Return (X, Y) of the center of cell containing provided text 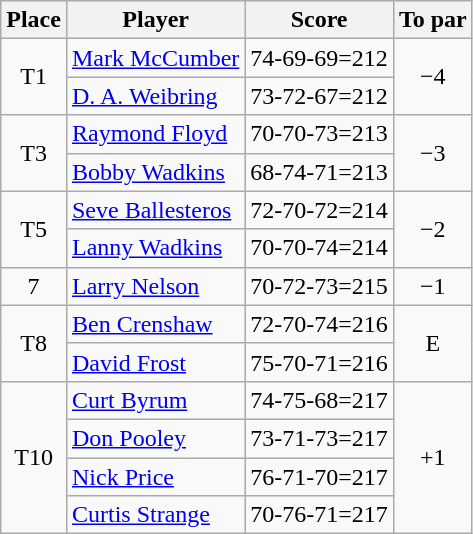
To par (432, 20)
T3 (34, 153)
T8 (34, 343)
70-76-71=217 (320, 515)
70-70-74=214 (320, 248)
70-70-73=213 (320, 134)
+1 (432, 457)
Place (34, 20)
75-70-71=216 (320, 362)
72-70-74=216 (320, 324)
73-71-73=217 (320, 438)
68-74-71=213 (320, 172)
David Frost (155, 362)
Curtis Strange (155, 515)
Seve Ballesteros (155, 210)
−1 (432, 286)
T5 (34, 229)
73-72-67=212 (320, 96)
D. A. Weibring (155, 96)
T10 (34, 457)
−4 (432, 77)
Bobby Wadkins (155, 172)
Ben Crenshaw (155, 324)
Score (320, 20)
Lanny Wadkins (155, 248)
Larry Nelson (155, 286)
Don Pooley (155, 438)
−2 (432, 229)
T1 (34, 77)
−3 (432, 153)
Mark McCumber (155, 58)
74-69-69=212 (320, 58)
Curt Byrum (155, 400)
76-71-70=217 (320, 477)
Nick Price (155, 477)
7 (34, 286)
74-75-68=217 (320, 400)
Raymond Floyd (155, 134)
72-70-72=214 (320, 210)
Player (155, 20)
70-72-73=215 (320, 286)
E (432, 343)
